Find where the given text appears and provide that cell's center as (X, Y) coordinate. 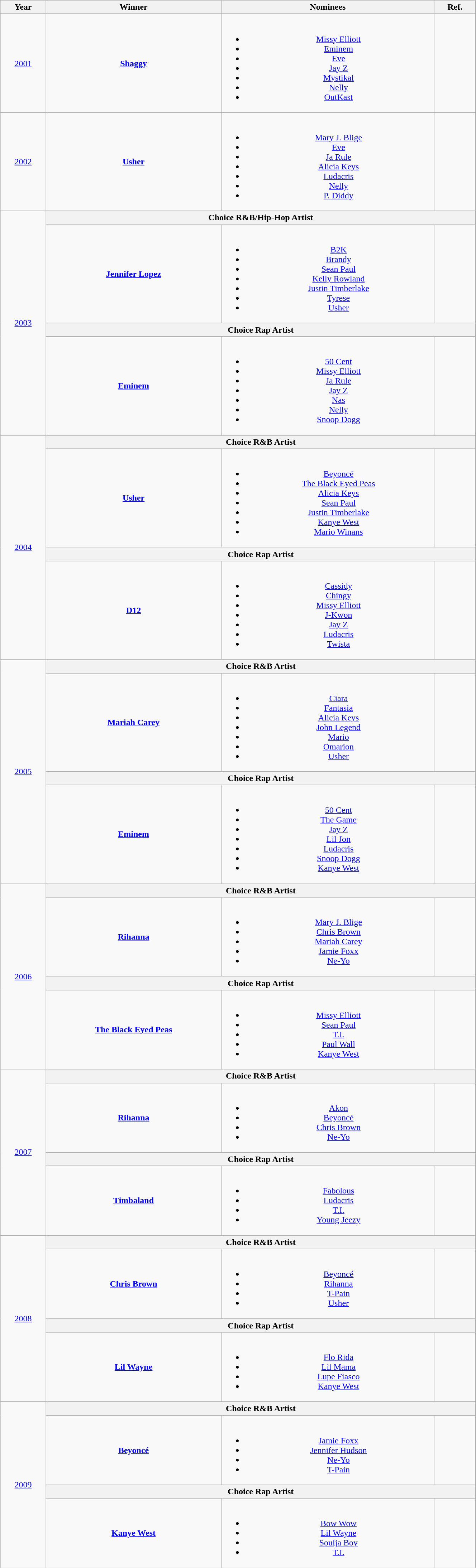
Jennifer Lopez (133, 274)
D12 (133, 610)
The Black Eyed Peas (133, 1030)
B2KBrandySean PaulKelly RowlandJustin TimberlakeTyreseUsher (328, 274)
Missy ElliottEminemEveJay ZMystikalNellyOutKast (328, 63)
Ref. (455, 7)
CassidyChingyMissy ElliottJ-KwonJay ZLudacrisTwista (328, 610)
Flo RidaLil MamaLupe FiascoKanye West (328, 1367)
Missy ElliottSean PaulT.I.Paul WallKanye West (328, 1030)
Lil Wayne (133, 1367)
2004 (23, 547)
FabolousLudacrisT.I.Young Jeezy (328, 1201)
2003 (23, 323)
2008 (23, 1318)
Mary J. BligeEveJa RuleAlicia KeysLudacrisNellyP. Diddy (328, 162)
2007 (23, 1152)
BeyoncéRihannaT-PainUsher (328, 1284)
Shaggy (133, 63)
2002 (23, 162)
Choice R&B/Hip-Hop Artist (261, 218)
Bow WowLil WayneSoulja BoyT.I. (328, 1533)
Beyoncé (133, 1450)
CiaraFantasiaAlicia KeysJohn LegendMarioOmarionUsher (328, 723)
2001 (23, 63)
2009 (23, 1485)
50 CentThe GameJay ZLil JonLudacrisSnoop DoggKanye West (328, 834)
Timbaland (133, 1201)
Jamie FoxxJennifer HudsonNe-YoT-Pain (328, 1450)
Kanye West (133, 1533)
AkonBeyoncéChris BrownNe-Yo (328, 1118)
Mary J. BligeChris BrownMariah CareyJamie FoxxNe-Yo (328, 937)
Mariah Carey (133, 723)
Winner (133, 7)
Year (23, 7)
Chris Brown (133, 1284)
50 CentMissy ElliottJa RuleJay ZNasNellySnoop Dogg (328, 386)
2005 (23, 771)
Nominees (328, 7)
BeyoncéThe Black Eyed PeasAlicia KeysSean PaulJustin TimberlakeKanye WestMario Winans (328, 498)
2006 (23, 976)
